Output the (X, Y) coordinate of the center of the cell containing the given text.  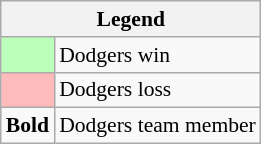
Bold (28, 126)
Dodgers win (158, 55)
Legend (131, 19)
Dodgers loss (158, 90)
Dodgers team member (158, 126)
